Pinpoint the cell where the given text exists, returning its (x, y) midpoint coordinate. 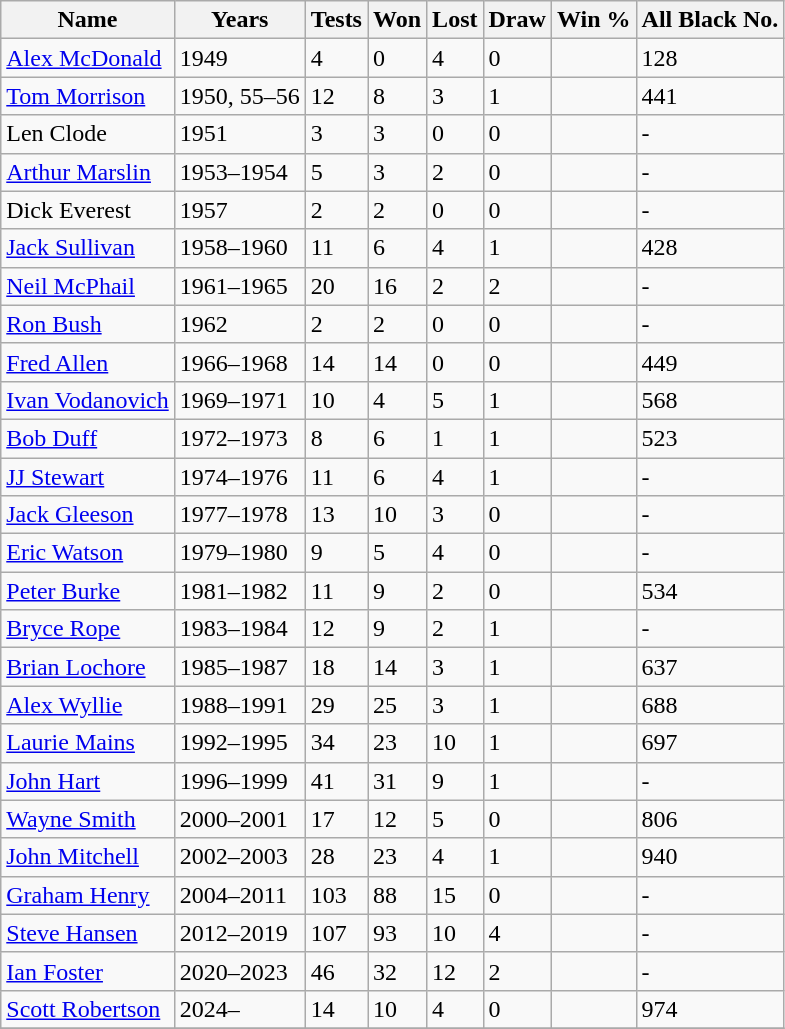
1981–1982 (240, 591)
Laurie Mains (88, 743)
93 (398, 933)
523 (710, 438)
2024– (240, 1009)
Won (398, 20)
Ron Bush (88, 324)
1992–1995 (240, 743)
Ian Foster (88, 971)
Dick Everest (88, 210)
34 (336, 743)
Brian Lochore (88, 667)
1996–1999 (240, 781)
Fred Allen (88, 362)
1974–1976 (240, 477)
534 (710, 591)
Bryce Rope (88, 629)
15 (455, 895)
17 (336, 819)
88 (398, 895)
806 (710, 819)
1985–1987 (240, 667)
28 (336, 857)
Eric Watson (88, 553)
1957 (240, 210)
1950, 55–56 (240, 96)
568 (710, 400)
1972–1973 (240, 438)
Jack Sullivan (88, 248)
1962 (240, 324)
41 (336, 781)
Draw (517, 20)
Graham Henry (88, 895)
25 (398, 705)
Jack Gleeson (88, 515)
1988–1991 (240, 705)
Win % (594, 20)
32 (398, 971)
31 (398, 781)
Years (240, 20)
Lost (455, 20)
428 (710, 248)
Tom Morrison (88, 96)
Ivan Vodanovich (88, 400)
John Hart (88, 781)
1979–1980 (240, 553)
697 (710, 743)
Steve Hansen (88, 933)
103 (336, 895)
Neil McPhail (88, 286)
1983–1984 (240, 629)
20 (336, 286)
Scott Robertson (88, 1009)
Alex Wyllie (88, 705)
1949 (240, 58)
128 (710, 58)
Arthur Marslin (88, 172)
2004–2011 (240, 895)
JJ Stewart (88, 477)
2012–2019 (240, 933)
Tests (336, 20)
1969–1971 (240, 400)
18 (336, 667)
Wayne Smith (88, 819)
688 (710, 705)
1951 (240, 134)
Alex McDonald (88, 58)
1977–1978 (240, 515)
Name (88, 20)
2020–2023 (240, 971)
2002–2003 (240, 857)
449 (710, 362)
Len Clode (88, 134)
637 (710, 667)
John Mitchell (88, 857)
All Black No. (710, 20)
29 (336, 705)
16 (398, 286)
1953–1954 (240, 172)
13 (336, 515)
441 (710, 96)
940 (710, 857)
1958–1960 (240, 248)
Peter Burke (88, 591)
46 (336, 971)
1961–1965 (240, 286)
107 (336, 933)
974 (710, 1009)
1966–1968 (240, 362)
Bob Duff (88, 438)
2000–2001 (240, 819)
